Identify which cell holds the provided text, then report its [X, Y] central coordinate. 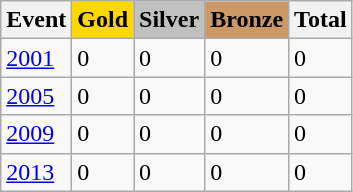
Event [36, 20]
Total [321, 20]
2001 [36, 58]
2009 [36, 134]
Silver [170, 20]
2005 [36, 96]
Gold [103, 20]
Bronze [247, 20]
2013 [36, 172]
